Output the [x, y] coordinate of the center of the cell containing the given text.  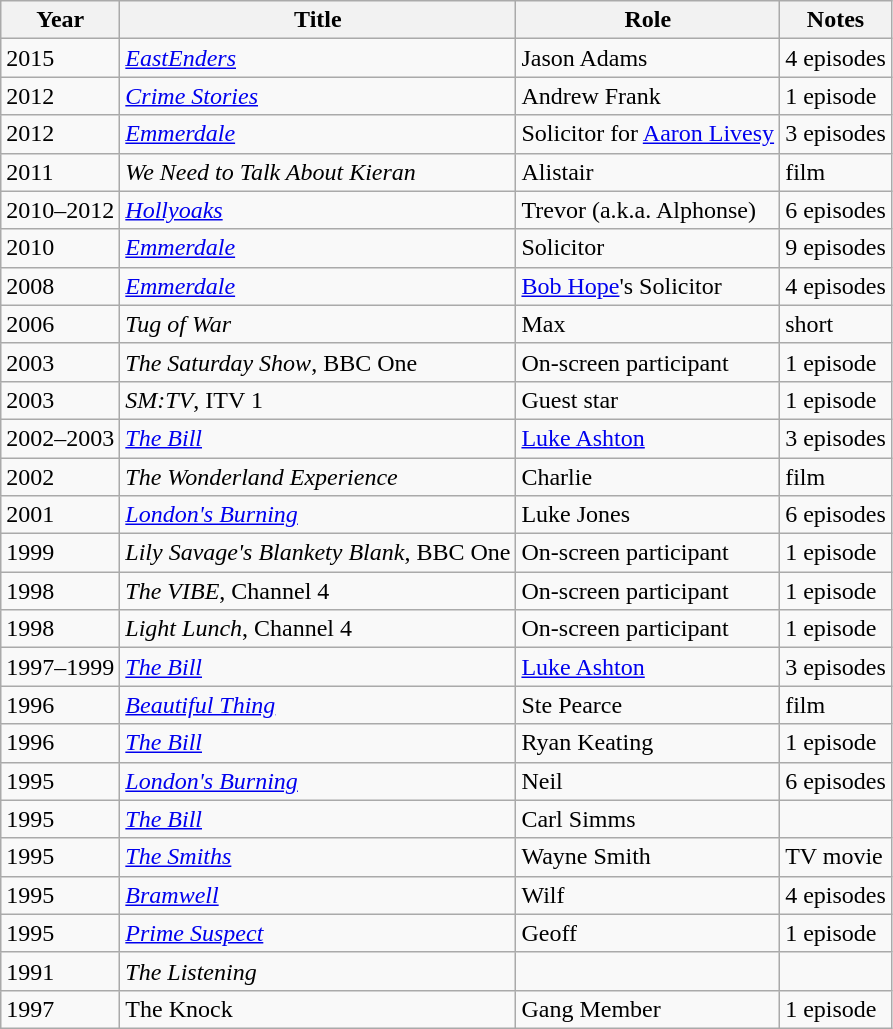
The Listening [318, 971]
Gang Member [648, 1009]
Max [648, 324]
Bramwell [318, 895]
Jason Adams [648, 58]
Bob Hope's Solicitor [648, 286]
2010–2012 [60, 210]
Crime Stories [318, 96]
2002–2003 [60, 438]
The Wonderland Experience [318, 477]
Title [318, 20]
Lily Savage's Blankety Blank, BBC One [318, 553]
Geoff [648, 933]
2008 [60, 286]
Andrew Frank [648, 96]
9 episodes [836, 248]
Wilf [648, 895]
The Smiths [318, 857]
Carl Simms [648, 819]
Light Lunch, Channel 4 [318, 629]
Tug of War [318, 324]
Neil [648, 781]
1997–1999 [60, 667]
2010 [60, 248]
1999 [60, 553]
Luke Jones [648, 515]
EastEnders [318, 58]
Guest star [648, 400]
We Need to Talk About Kieran [318, 172]
The VIBE, Channel 4 [318, 591]
TV movie [836, 857]
SM:TV, ITV 1 [318, 400]
2011 [60, 172]
The Knock [318, 1009]
2006 [60, 324]
Hollyoaks [318, 210]
Trevor (a.k.a. Alphonse) [648, 210]
1997 [60, 1009]
The Saturday Show, BBC One [318, 362]
2015 [60, 58]
Wayne Smith [648, 857]
2001 [60, 515]
2002 [60, 477]
Year [60, 20]
Ste Pearce [648, 705]
Ryan Keating [648, 743]
1991 [60, 971]
Beautiful Thing [318, 705]
Solicitor for Aaron Livesy [648, 134]
Solicitor [648, 248]
Prime Suspect [318, 933]
Charlie [648, 477]
Role [648, 20]
short [836, 324]
Alistair [648, 172]
Notes [836, 20]
